From the cell containing the given text, extract its center point as [X, Y] coordinate. 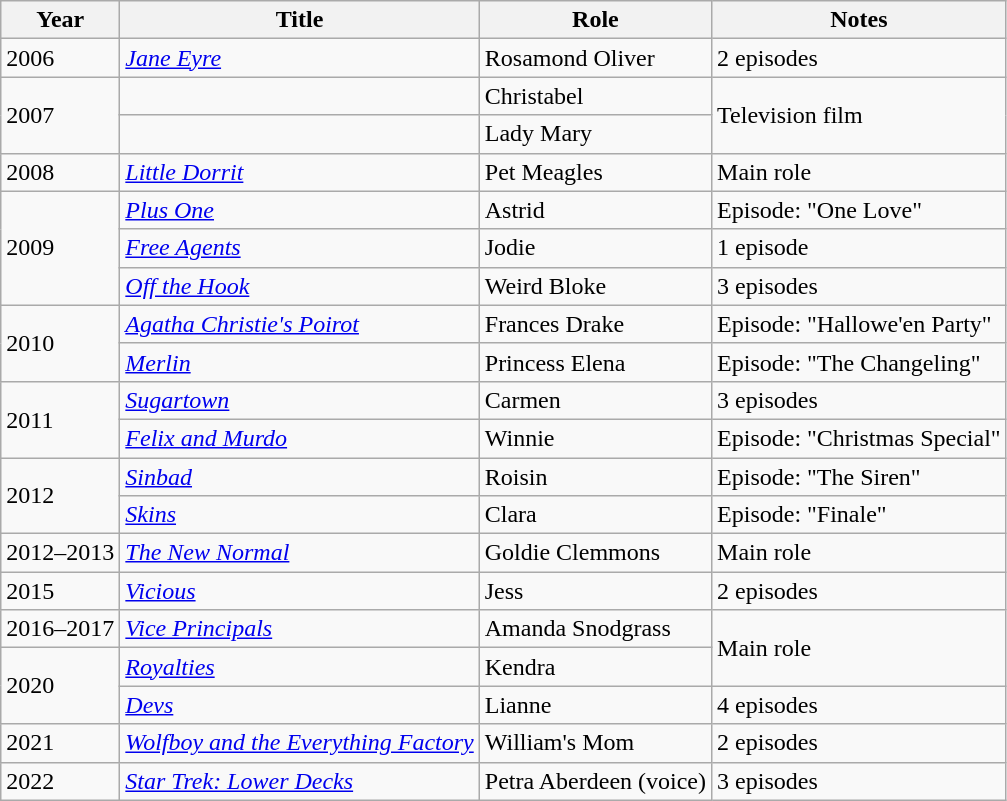
Weird Bloke [595, 286]
2012–2013 [60, 553]
Agatha Christie's Poirot [300, 324]
Off the Hook [300, 286]
Star Trek: Lower Decks [300, 781]
Notes [860, 20]
Wolfboy and the Everything Factory [300, 743]
Episode: "Finale" [860, 515]
Clara [595, 515]
2012 [60, 496]
Devs [300, 705]
Television film [860, 115]
Frances Drake [595, 324]
2020 [60, 686]
Princess Elena [595, 362]
Jodie [595, 248]
Astrid [595, 210]
Amanda Snodgrass [595, 629]
2008 [60, 172]
Felix and Murdo [300, 438]
Jane Eyre [300, 58]
2015 [60, 591]
2021 [60, 743]
Lianne [595, 705]
2011 [60, 419]
William's Mom [595, 743]
4 episodes [860, 705]
2016–2017 [60, 629]
2007 [60, 115]
Merlin [300, 362]
Episode: "The Changeling" [860, 362]
Episode: "The Siren" [860, 477]
Lady Mary [595, 134]
Rosamond Oliver [595, 58]
Skins [300, 515]
Winnie [595, 438]
Petra Aberdeen (voice) [595, 781]
Role [595, 20]
Sugartown [300, 400]
Roisin [595, 477]
Year [60, 20]
Vicious [300, 591]
2006 [60, 58]
Kendra [595, 667]
Plus One [300, 210]
2009 [60, 248]
Goldie Clemmons [595, 553]
Little Dorrit [300, 172]
Episode: "Hallowe'en Party" [860, 324]
1 episode [860, 248]
Vice Principals [300, 629]
Pet Meagles [595, 172]
The New Normal [300, 553]
2010 [60, 343]
Sinbad [300, 477]
Episode: "One Love" [860, 210]
Title [300, 20]
Christabel [595, 96]
Carmen [595, 400]
Episode: "Christmas Special" [860, 438]
Royalties [300, 667]
Jess [595, 591]
Free Agents [300, 248]
2022 [60, 781]
